From the cell containing the given text, extract its center point as [x, y] coordinate. 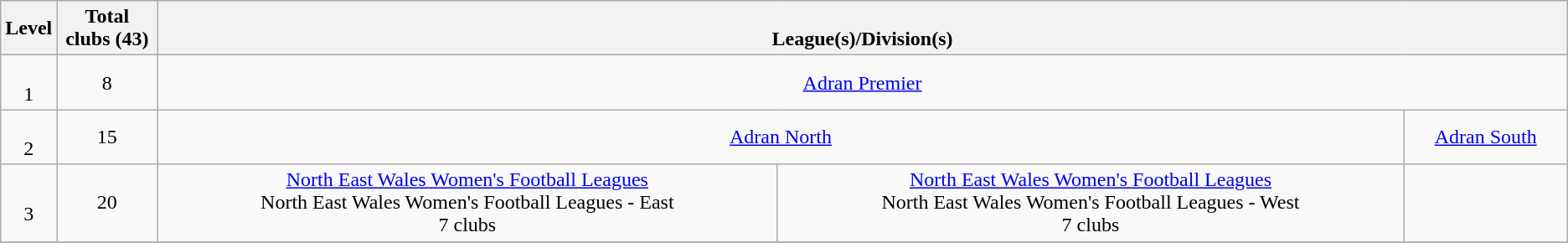
North East Wales Women's Football LeaguesNorth East Wales Women's Football Leagues - East7 clubs [467, 203]
Adran Premier [863, 82]
Adran South [1486, 137]
Total clubs (43) [107, 28]
1 [28, 82]
3 [28, 203]
North East Wales Women's Football LeaguesNorth East Wales Women's Football Leagues - West7 clubs [1091, 203]
Level [28, 28]
Adran North [781, 137]
2 [28, 137]
League(s)/Division(s) [863, 28]
15 [107, 137]
20 [107, 203]
8 [107, 82]
